Find where the given text appears and provide that cell's center as [x, y] coordinate. 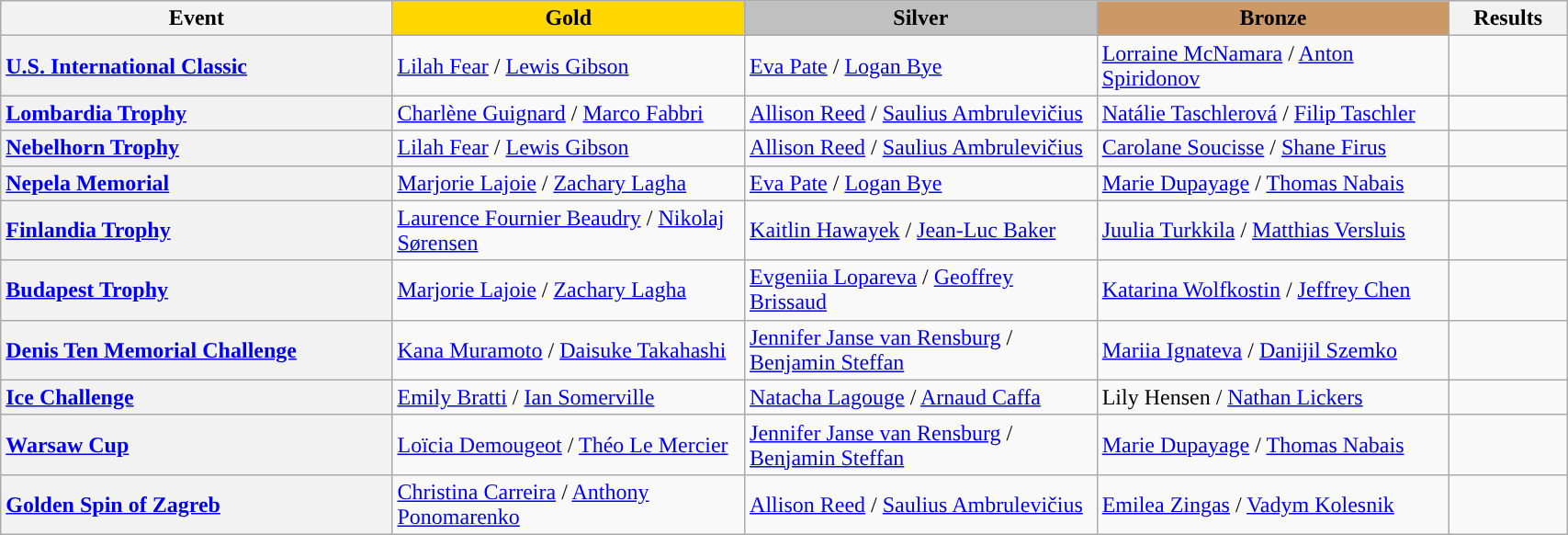
Emilea Zingas / Vadym Kolesnik [1273, 504]
Lily Hensen / Nathan Lickers [1273, 397]
Laurence Fournier Beaudry / Nikolaj Sørensen [569, 230]
Natacha Lagouge / Arnaud Caffa [921, 397]
Juulia Turkkila / Matthias Versluis [1273, 230]
Nebelhorn Trophy [197, 148]
Warsaw Cup [197, 445]
Silver [921, 18]
Natálie Taschlerová / Filip Taschler [1273, 113]
Kana Muramoto / Daisuke Takahashi [569, 349]
Christina Carreira / Anthony Ponomarenko [569, 504]
U.S. International Classic [197, 66]
Bronze [1273, 18]
Results [1508, 18]
Golden Spin of Zagreb [197, 504]
Nepela Memorial [197, 183]
Budapest Trophy [197, 290]
Loïcia Demougeot / Théo Le Mercier [569, 445]
Denis Ten Memorial Challenge [197, 349]
Finlandia Trophy [197, 230]
Mariia Ignateva / Danijil Szemko [1273, 349]
Event [197, 18]
Lombardia Trophy [197, 113]
Emily Bratti / Ian Somerville [569, 397]
Kaitlin Hawayek / Jean-Luc Baker [921, 230]
Charlène Guignard / Marco Fabbri [569, 113]
Carolane Soucisse / Shane Firus [1273, 148]
Lorraine McNamara / Anton Spiridonov [1273, 66]
Ice Challenge [197, 397]
Gold [569, 18]
Evgeniia Lopareva / Geoffrey Brissaud [921, 290]
Katarina Wolfkostin / Jeffrey Chen [1273, 290]
